Return (x, y) of the center of cell containing provided text 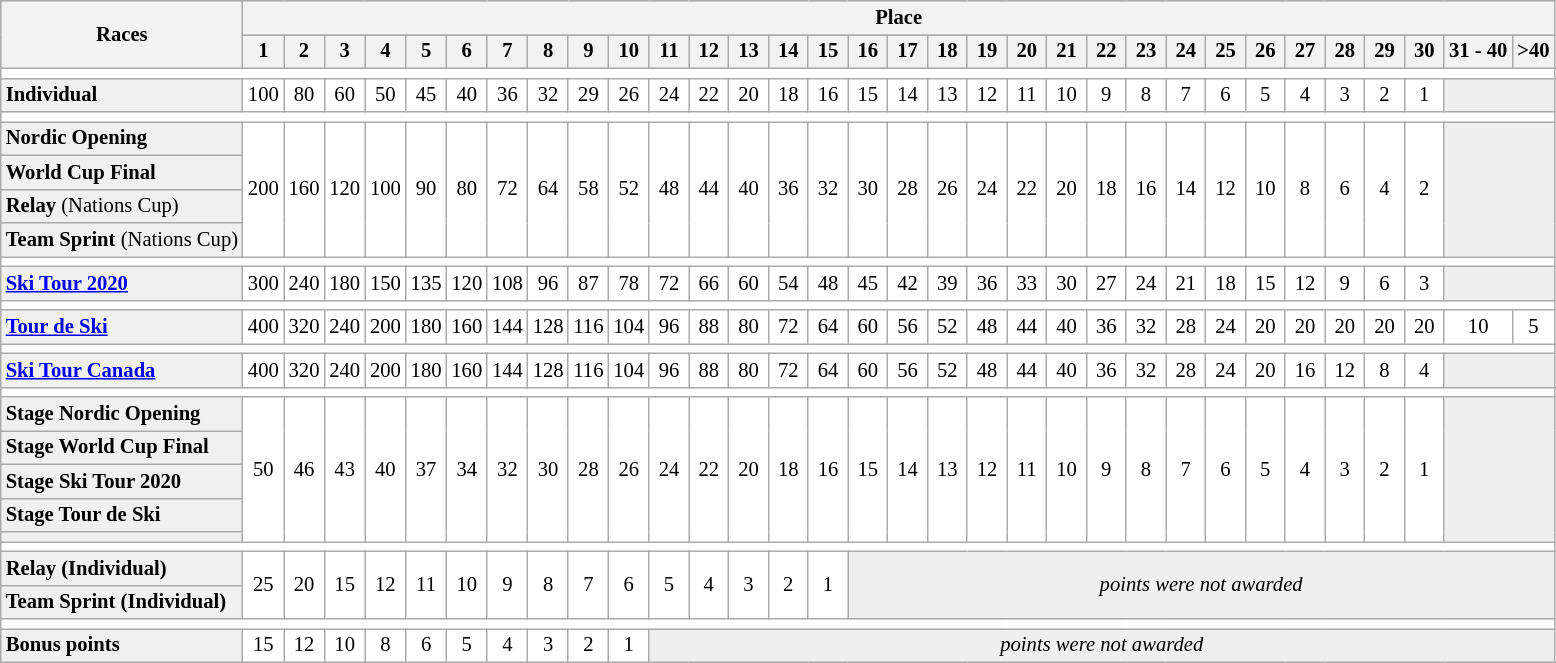
108 (508, 283)
150 (386, 283)
Team Sprint (Individual) (122, 602)
17 (908, 51)
Relay (Individual) (122, 568)
23 (1146, 51)
>40 (1533, 51)
34 (466, 468)
Ski Tour 2020 (122, 283)
39 (947, 283)
54 (788, 283)
19 (987, 51)
42 (908, 283)
World Cup Final (122, 172)
58 (588, 188)
Bonus points (122, 645)
Stage Ski Tour 2020 (122, 481)
Individual (122, 95)
78 (628, 283)
Tour de Ski (122, 327)
300 (264, 283)
33 (1027, 283)
135 (426, 283)
46 (304, 468)
Ski Tour Canada (122, 370)
Races (122, 34)
Relay (Nations Cup) (122, 206)
Stage Tour de Ski (122, 515)
Stage Nordic Opening (122, 413)
37 (426, 468)
90 (426, 188)
Team Sprint (Nations Cup) (122, 239)
Place (898, 17)
Stage World Cup Final (122, 447)
Nordic Opening (122, 138)
31 - 40 (1478, 51)
66 (709, 283)
43 (344, 468)
87 (588, 283)
